Determine the (x, y) coordinate at the center of the cell enclosing the given text.  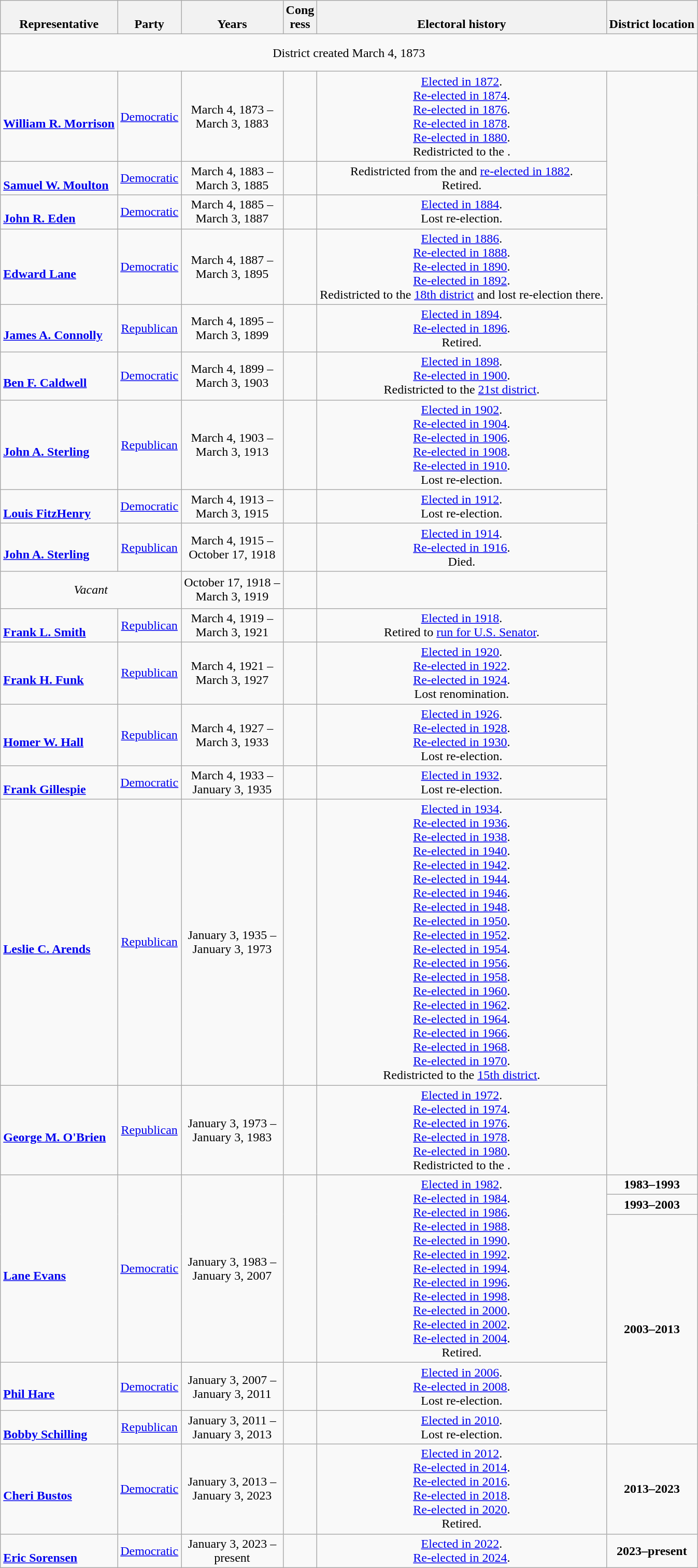
Redistricted from the and re-elected in 1882.Retired. (462, 178)
March 4, 1887 –March 3, 1895 (232, 267)
Ben F. Caldwell (59, 376)
March 4, 1933 –January 3, 1935 (232, 783)
March 4, 1919 –March 3, 1921 (232, 625)
March 4, 1903 –March 3, 1913 (232, 445)
March 4, 1915 –October 17, 1918 (232, 547)
Phil Hare (59, 1387)
Eric Sorensen (59, 1550)
George M. O'Brien (59, 1130)
James A. Connolly (59, 328)
Elected in 2006.Re-elected in 2008.Lost re-election. (462, 1387)
Elected in 1918.Retired to run for U.S. Senator. (462, 625)
Elected in 1932.Lost re-election. (462, 783)
Years (232, 18)
Samuel W. Moulton (59, 178)
Elected in 1894.Re-elected in 1896.Retired. (462, 328)
January 3, 1983 –January 3, 2007 (232, 1269)
Elected in 1972.Re-elected in 1974.Re-elected in 1976.Re-elected in 1978.Re-elected in 1980.Redistricted to the . (462, 1130)
Party (149, 18)
Leslie C. Arends (59, 943)
Frank H. Funk (59, 673)
Elected in 1920.Re-elected in 1922.Re-elected in 1924.Lost renomination. (462, 673)
Elected in 1926.Re-elected in 1928.Re-elected in 1930.Lost re-election. (462, 735)
March 4, 1885 –March 3, 1887 (232, 212)
William R. Morrison (59, 116)
District location (652, 18)
March 4, 1899 –March 3, 1903 (232, 376)
Elected in 2022.Re-elected in 2024. (462, 1550)
Elected in 1912.Lost re-election. (462, 506)
2003–2013 (652, 1329)
Edward Lane (59, 267)
Bobby Schilling (59, 1427)
John R. Eden (59, 212)
1983–1993 (652, 1185)
Electoral history (462, 18)
Frank L. Smith (59, 625)
March 4, 1883 –March 3, 1885 (232, 178)
Frank Gillespie (59, 783)
March 4, 1913 –March 3, 1915 (232, 506)
Lane Evans (59, 1269)
District created March 4, 1873 (349, 53)
Elected in 1884.Lost re-election. (462, 212)
January 3, 2007 –January 3, 2011 (232, 1387)
Elected in 1886.Re-elected in 1888.Re-elected in 1890.Re-elected in 1892.Redistricted to the 18th district and lost re-election there. (462, 267)
January 3, 2023 –present (232, 1550)
Elected in 1914.Re-elected in 1916.Died. (462, 547)
Louis FitzHenry (59, 506)
Cheri Bustos (59, 1489)
Elected in 2010.Lost re-election. (462, 1427)
1993–2003 (652, 1205)
March 4, 1873 –March 3, 1883 (232, 116)
Vacant (91, 590)
March 4, 1921 –March 3, 1927 (232, 673)
2023–present (652, 1550)
Elected in 1872.Re-elected in 1874.Re-elected in 1876.Re-elected in 1878.Re-elected in 1880.Redistricted to the . (462, 116)
January 3, 2013 –January 3, 2023 (232, 1489)
January 3, 2011 –January 3, 2013 (232, 1427)
2013–2023 (652, 1489)
Homer W. Hall (59, 735)
Congress (300, 18)
March 4, 1927 –March 3, 1933 (232, 735)
Elected in 2012.Re-elected in 2014.Re-elected in 2016.Re-elected in 2018.Re-elected in 2020.Retired. (462, 1489)
Elected in 1902.Re-elected in 1904.Re-elected in 1906.Re-elected in 1908.Re-elected in 1910.Lost re-election. (462, 445)
Elected in 1898.Re-elected in 1900.Redistricted to the 21st district. (462, 376)
March 4, 1895 –March 3, 1899 (232, 328)
January 3, 1935 –January 3, 1973 (232, 943)
Representative (59, 18)
October 17, 1918 –March 3, 1919 (232, 590)
January 3, 1973 –January 3, 1983 (232, 1130)
